Pinpoint the cell where the given text exists, returning its [X, Y] midpoint coordinate. 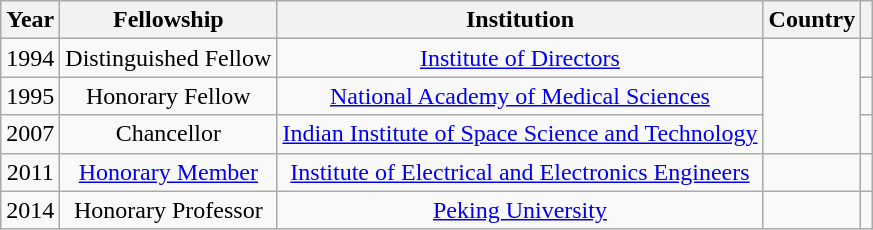
Honorary Fellow [168, 96]
Honorary Professor [168, 210]
1995 [30, 96]
Country [812, 20]
Institute of Directors [520, 58]
Indian Institute of Space Science and Technology [520, 134]
2011 [30, 172]
Peking University [520, 210]
1994 [30, 58]
Year [30, 20]
National Academy of Medical Sciences [520, 96]
Institution [520, 20]
Fellowship [168, 20]
Institute of Electrical and Electronics Engineers [520, 172]
Honorary Member [168, 172]
Chancellor [168, 134]
Distinguished Fellow [168, 58]
2014 [30, 210]
2007 [30, 134]
